Pinpoint the cell where the given text exists, returning its [x, y] midpoint coordinate. 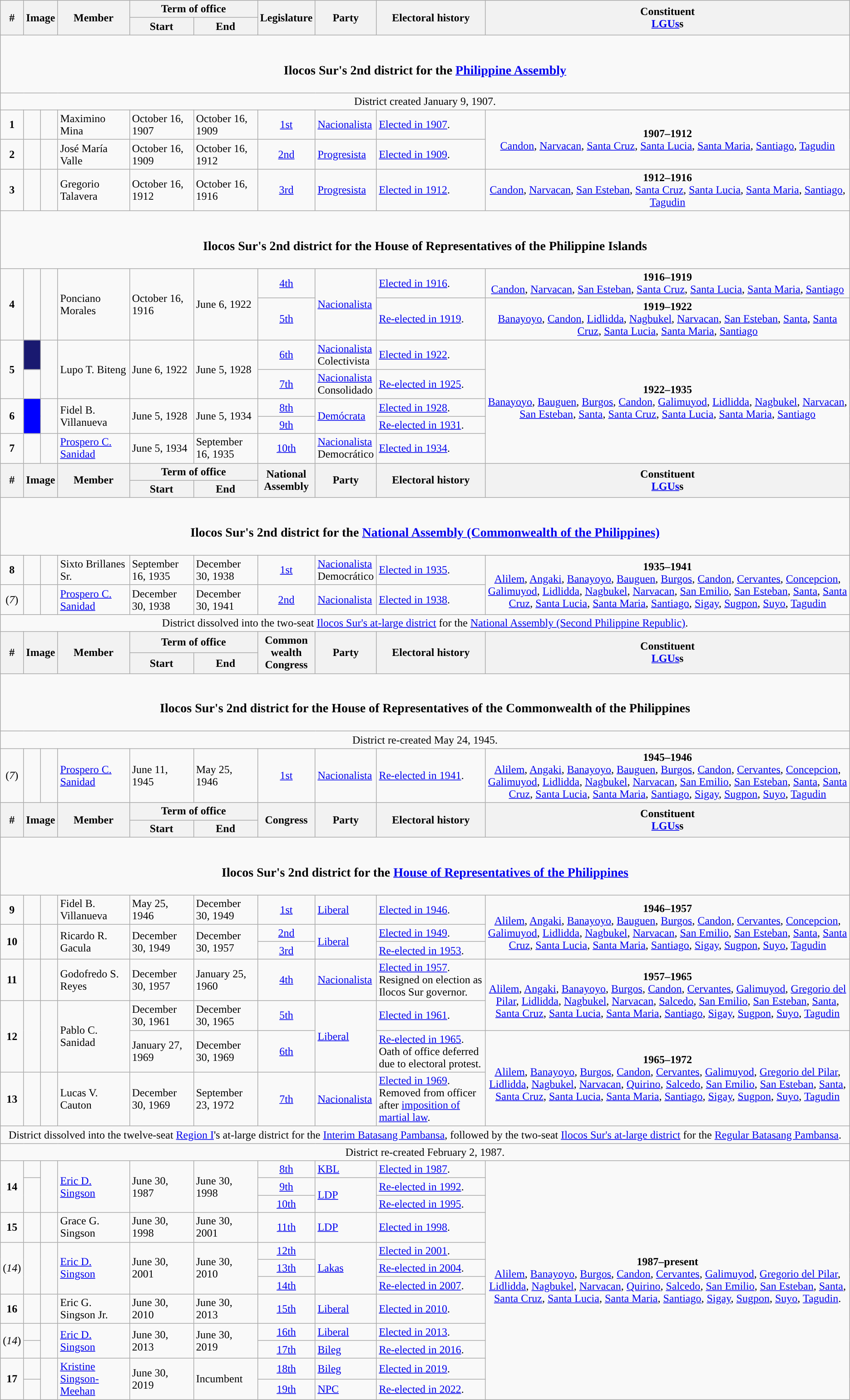
Elected in 2013. [431, 1332]
September 23, 1972 [225, 1099]
Elected in 2001. [431, 1251]
Eric G. Singson Jr. [94, 1308]
NacionalistaConsolidado [346, 384]
Re-elected in 1941. [431, 775]
Elected in 1907. [431, 124]
Lucas V. Cauton [94, 1099]
Gregorio Talavera [94, 190]
12 [12, 1037]
Re-elected in 2007. [431, 1285]
12th [286, 1251]
Elected in 1969.Removed from officer after imposition of martial law. [431, 1099]
June 30, 1987 [162, 1187]
Incumbent [225, 1379]
13th [286, 1268]
District dissolved into the two-seat Ilocos Sur's at-large district for the National Assembly (Second Philippine Republic). [425, 623]
Grace G. Singson [94, 1227]
December 30, 1961 [162, 1016]
Elected in 1912. [431, 190]
14th [286, 1285]
7 [12, 449]
Elected in 1935. [431, 570]
8 [12, 570]
Re-elected in 2022. [431, 1390]
Re-elected in 1919. [431, 319]
13 [12, 1099]
Elected in 2010. [431, 1308]
Ilocos Sur's 2nd district for the House of Representatives of the Commonwealth of the Philippines [425, 703]
Re-elected in 2004. [431, 1268]
District re-created May 24, 1945. [425, 740]
15th [286, 1308]
Re-elected in 1995. [431, 1204]
10 [12, 942]
José María Valle [94, 154]
January 25, 1960 [225, 980]
Re-elected in 1931. [431, 425]
Elected in 1916. [431, 283]
June 11, 1945 [162, 775]
3 [12, 190]
CommonwealthCongress [286, 653]
14 [12, 1187]
Congress [286, 820]
11th [286, 1227]
KBL [346, 1169]
Elected in 1957.Resigned on election as Ilocos Sur governor. [431, 980]
NPC [346, 1390]
16 [12, 1308]
4 [12, 304]
1912–1916Candon, Narvacan, San Esteban, Santa Cruz, Santa Lucia, Santa Maria, Santiago, Tagudin [667, 190]
October 16, 1907 [162, 124]
Kristine Singson-Meehan [94, 1379]
January 27, 1969 [162, 1051]
Elected in 2019. [431, 1368]
Pablo C. Sanidad [94, 1037]
Lupo T. Biteng [94, 370]
Lakas [346, 1268]
District re-created February 2, 1987. [425, 1152]
Elected in 1938. [431, 599]
15 [12, 1227]
Maximino Mina [94, 124]
NationalAssembly [286, 480]
NacionalistaColectivista [346, 355]
19th [286, 1390]
9 [12, 910]
Ilocos Sur's 2nd district for the House of Representatives of the Philippine Islands [425, 240]
6 [12, 416]
1 [12, 124]
2 [12, 154]
December 30, 1965 [225, 1016]
Elected in 1961. [431, 1016]
5 [12, 370]
Sixto Brillanes Sr. [94, 570]
Ponciano Morales [94, 304]
December 30, 1941 [225, 599]
Elected in 1949. [431, 933]
Elected in 1934. [431, 449]
Godofredo S. Reyes [94, 980]
Ricardo R. Gacula [94, 942]
Demócrata [346, 416]
Re-elected in 2016. [431, 1349]
Elected in 1987. [431, 1169]
11 [12, 980]
Re-elected in 1925. [431, 384]
1919–1922Banayoyo, Candon, Lidlidda, Nagbukel, Narvacan, San Esteban, Santa, Santa Cruz, Santa Lucia, Santa Maria, Santiago [667, 319]
1916–1919Candon, Narvacan, San Esteban, Santa Cruz, Santa Lucia, Santa Maria, Santiago [667, 283]
Ilocos Sur's 2nd district for the National Assembly (Commonwealth of the Philippines) [425, 527]
District created January 9, 1907. [425, 101]
Elected in 1928. [431, 408]
Re-elected in 1965.Oath of office deferred due to electoral protest. [431, 1051]
Re-elected in 1992. [431, 1187]
16th [286, 1332]
1907–1912Candon, Narvacan, Santa Cruz, Santa Lucia, Santa Maria, Santiago, Tagudin [667, 139]
Ilocos Sur's 2nd district for the House of Representatives of the Philippines [425, 866]
Elected in 1922. [431, 355]
18th [286, 1368]
Elected in 1909. [431, 154]
17 [12, 1379]
Elected in 1998. [431, 1227]
17th [286, 1349]
Ilocos Sur's 2nd district for the Philippine Assembly [425, 64]
Legislature [286, 18]
Elected in 1946. [431, 910]
Re-elected in 1953. [431, 950]
